For the text-containing cell, return its midpoint in (X, Y) coordinate format. 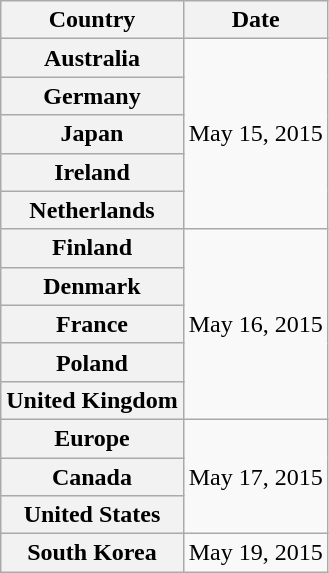
Germany (92, 96)
Finland (92, 248)
France (92, 324)
Japan (92, 134)
South Korea (92, 553)
Date (256, 20)
United States (92, 515)
Country (92, 20)
May 15, 2015 (256, 134)
Denmark (92, 286)
May 16, 2015 (256, 324)
Netherlands (92, 210)
May 19, 2015 (256, 553)
Canada (92, 477)
Ireland (92, 172)
May 17, 2015 (256, 476)
Europe (92, 438)
Poland (92, 362)
Australia (92, 58)
United Kingdom (92, 400)
